Provide the (X, Y) coordinate of the cell's center where the given text is located.  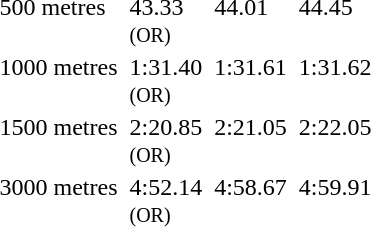
2:21.05 (251, 140)
1:31.40(OR) (166, 80)
2:20.85(OR) (166, 140)
1:31.61 (251, 80)
